Identify which cell holds the provided text, then report its (x, y) central coordinate. 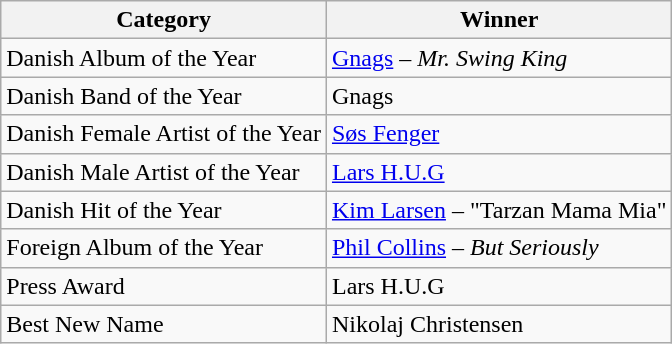
Phil Collins – But Seriously (499, 248)
Danish Band of the Year (164, 96)
Danish Male Artist of the Year (164, 172)
Press Award (164, 286)
Danish Female Artist of the Year (164, 134)
Kim Larsen – "Tarzan Mama Mia" (499, 210)
Gnags – Mr. Swing King (499, 58)
Søs Fenger (499, 134)
Category (164, 20)
Danish Album of the Year (164, 58)
Best New Name (164, 324)
Winner (499, 20)
Foreign Album of the Year (164, 248)
Gnags (499, 96)
Nikolaj Christensen (499, 324)
Danish Hit of the Year (164, 210)
